Return the [X, Y] coordinate for the center point of the cell that contains the specified text.  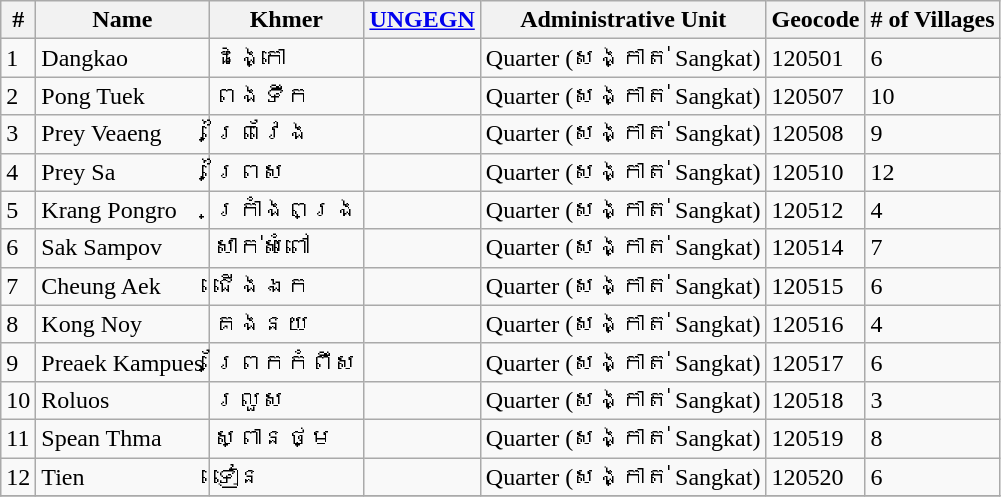
Khmer [286, 20]
ក្រាំងពង្រ [286, 210]
120517 [816, 362]
120514 [816, 248]
Spean Thma [122, 438]
Cheung Aek [122, 286]
ទៀន [286, 477]
ស្ពានថ្ម [286, 438]
120501 [816, 58]
Prey Sa [122, 172]
1 [18, 58]
120510 [816, 172]
120516 [816, 324]
# [18, 20]
Dangkao [122, 58]
Tien [122, 477]
សាក់សំពៅ [286, 248]
Roluos [122, 400]
120515 [816, 286]
120507 [816, 96]
120518 [816, 400]
120520 [816, 477]
Preaek Kampues [122, 362]
ជើងឯក [286, 286]
Krang Pongro [122, 210]
Administrative Unit [623, 20]
5 [18, 210]
120519 [816, 438]
120512 [816, 210]
Pong Tuek [122, 96]
ព្រៃវែង [286, 134]
# of Villages [932, 20]
Prey Veaeng [122, 134]
11 [18, 438]
ដង្កោ [286, 58]
ព្រែកកំពឹស [286, 362]
គងនយ [286, 324]
រលួស [286, 400]
120508 [816, 134]
ពងទឹក [286, 96]
Sak Sampov [122, 248]
Geocode [816, 20]
Kong Noy [122, 324]
Name [122, 20]
UNGEGN [422, 20]
ព្រៃស [286, 172]
2 [18, 96]
